Return the (X, Y) coordinate for the center point of the cell that contains the specified text.  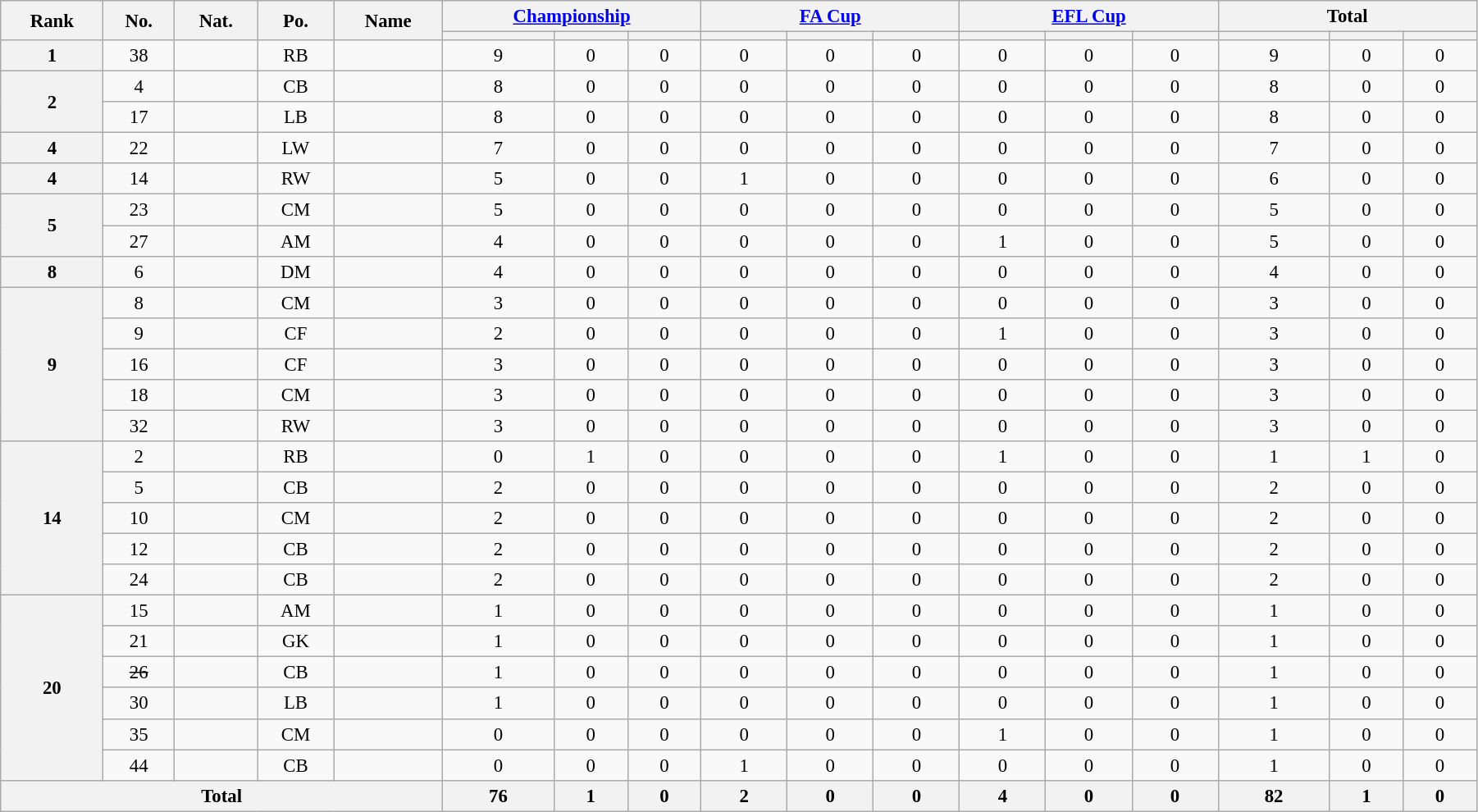
76 (498, 796)
FA Cup (830, 16)
GK (295, 641)
32 (139, 426)
38 (139, 56)
12 (139, 550)
30 (139, 704)
24 (139, 580)
LW (295, 148)
Championship (571, 16)
17 (139, 117)
23 (139, 210)
27 (139, 241)
Nat. (217, 21)
Rank (52, 21)
10 (139, 518)
16 (139, 364)
44 (139, 765)
18 (139, 395)
EFL Cup (1089, 16)
15 (139, 611)
35 (139, 734)
Name (389, 21)
82 (1274, 796)
No. (139, 21)
21 (139, 641)
26 (139, 673)
DM (295, 271)
22 (139, 148)
Po. (295, 21)
20 (52, 688)
